Capture the cell that displays the provided text and extract its [x, y] central coordinate. 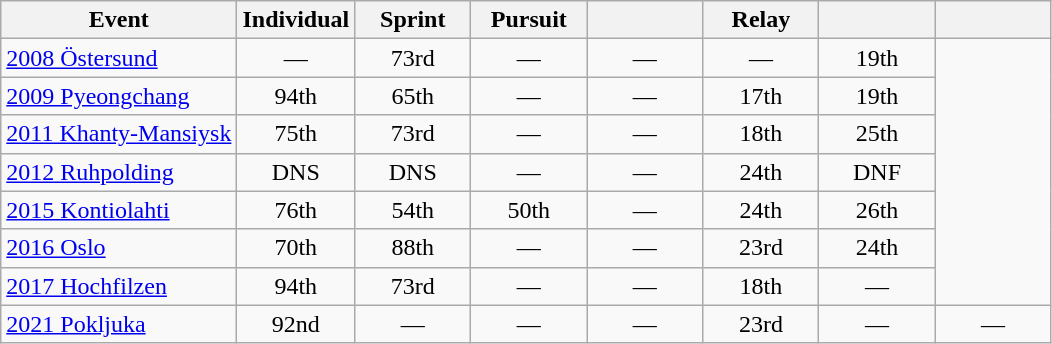
Individual [296, 20]
88th [413, 248]
Sprint [413, 20]
92nd [296, 324]
70th [296, 248]
2016 Oslo [119, 248]
26th [877, 210]
2015 Kontiolahti [119, 210]
2021 Pokljuka [119, 324]
75th [296, 134]
2011 Khanty-Mansiysk [119, 134]
DNF [877, 172]
17th [761, 96]
Event [119, 20]
Pursuit [529, 20]
2009 Pyeongchang [119, 96]
65th [413, 96]
2017 Hochfilzen [119, 286]
25th [877, 134]
2012 Ruhpolding [119, 172]
54th [413, 210]
76th [296, 210]
Relay [761, 20]
2008 Östersund [119, 58]
50th [529, 210]
